Pinpoint the cell where the given text exists, returning its [x, y] midpoint coordinate. 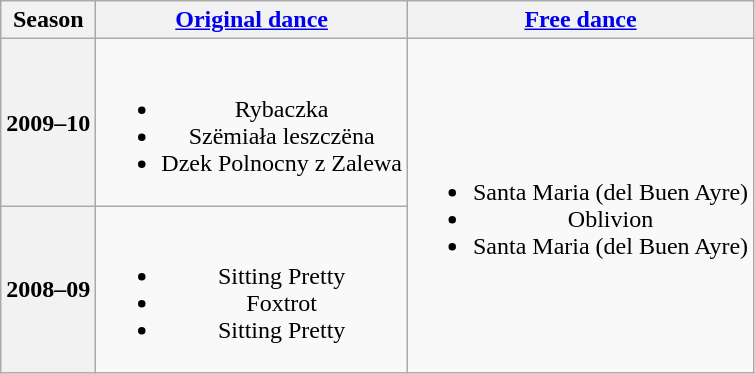
Sitting Pretty Foxtrot Sitting Pretty [252, 290]
2008–09 [48, 290]
2009–10 [48, 122]
Free dance [580, 20]
Original dance [252, 20]
Santa Maria (del Buen Ayre) Oblivion Santa Maria (del Buen Ayre) [580, 206]
Season [48, 20]
Rybaczka Szëmiała leszczëna Dzek Polnocny z Zalewa [252, 122]
